Return [X, Y] of the center of cell containing provided text 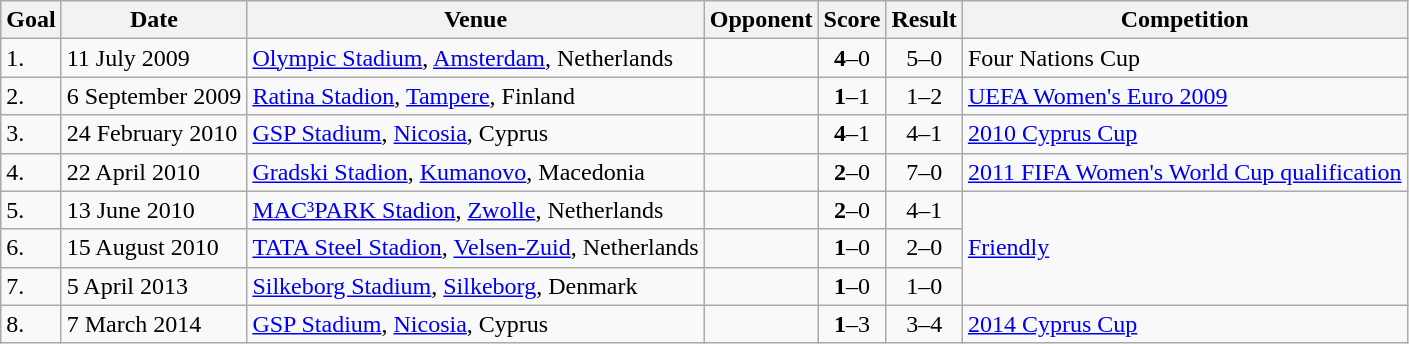
Four Nations Cup [1184, 58]
2010 Cyprus Cup [1184, 134]
Olympic Stadium, Amsterdam, Netherlands [476, 58]
7–0 [924, 172]
22 April 2010 [154, 172]
UEFA Women's Euro 2009 [1184, 96]
1–1 [852, 96]
1–2 [924, 96]
7 March 2014 [154, 324]
Goal [31, 20]
Score [852, 20]
13 June 2010 [154, 210]
3. [31, 134]
4. [31, 172]
Result [924, 20]
3–4 [924, 324]
7. [31, 286]
1–3 [852, 324]
2. [31, 96]
1. [31, 58]
2014 Cyprus Cup [1184, 324]
Opponent [761, 20]
5–0 [924, 58]
5. [31, 210]
MAC³PARK Stadion, Zwolle, Netherlands [476, 210]
Venue [476, 20]
24 February 2010 [154, 134]
15 August 2010 [154, 248]
Ratina Stadion, Tampere, Finland [476, 96]
4–0 [852, 58]
Silkeborg Stadium, Silkeborg, Denmark [476, 286]
5 April 2013 [154, 286]
Gradski Stadion, Kumanovo, Macedonia [476, 172]
Friendly [1184, 248]
Date [154, 20]
11 July 2009 [154, 58]
6. [31, 248]
Competition [1184, 20]
8. [31, 324]
6 September 2009 [154, 96]
2011 FIFA Women's World Cup qualification [1184, 172]
TATA Steel Stadion, Velsen-Zuid, Netherlands [476, 248]
